Output the (X, Y) coordinate of the center of the cell containing the given text.  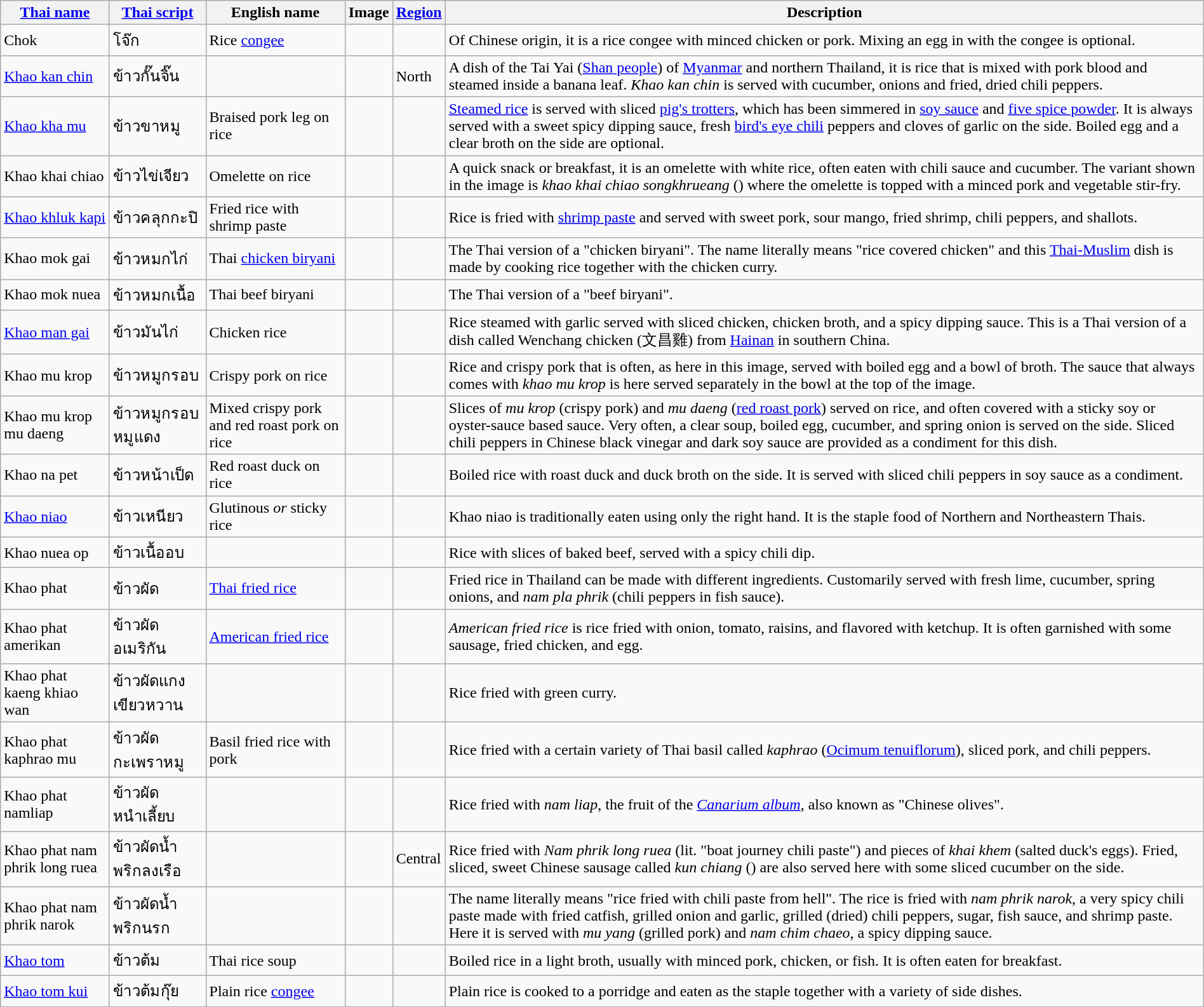
ข้าวผัดแกงเขียวหวาน (157, 693)
โจ๊ก (157, 41)
ข้าวหมูกรอบ (157, 375)
Rice fried with a certain variety of Thai basil called kaphrao (Ocimum tenuiflorum), sliced pork, and chili peppers. (824, 750)
Thai fried rice (276, 588)
Khao mu krop mu daeng (55, 425)
Khao man gai (55, 332)
Khao nuea op (55, 553)
Khao mu krop (55, 375)
ข้าวขาหมู (157, 126)
ข้าวกั๊นจิ๊น (157, 76)
Thai name (55, 13)
Chok (55, 41)
Khao phat nam phrik long ruea (55, 859)
Khao phat nam phrik narok (55, 916)
Red roast duck on rice (276, 475)
Rice is fried with shrimp paste and served with sweet pork, sour mango, fried shrimp, chili peppers, and shallots. (824, 217)
Thai beef biryani (276, 295)
ข้าวผัดอเมริกัน (157, 637)
Chicken rice (276, 332)
Fried rice with shrimp paste (276, 217)
Basil fried rice with pork (276, 750)
Khao na pet (55, 475)
Central (419, 859)
ข้าวมันไก่ (157, 332)
Khao phat (55, 588)
Khao phat amerikan (55, 637)
ข้าวหมูกรอบหมูแดง (157, 425)
Khao mok gai (55, 259)
Image (368, 13)
Description (824, 13)
Crispy pork on rice (276, 375)
ข้าวหมกเนื้อ (157, 295)
Khao tom (55, 961)
ข้าวเหนียว (157, 516)
Rice congee (276, 41)
Of Chinese origin, it is a rice congee with minced chicken or pork. Mixing an egg in with the congee is optional. (824, 41)
Boiled rice in a light broth, usually with minced pork, chicken, or fish. It is often eaten for breakfast. (824, 961)
Omelette on rice (276, 175)
Khao mok nuea (55, 295)
Khao khai chiao (55, 175)
ข้าวผัดน้ำพริกนรก (157, 916)
Plain rice congee (276, 991)
Khao niao is traditionally eaten using only the right hand. It is the staple food of Northern and Northeastern Thais. (824, 516)
ข้าวต้ม (157, 961)
ข้าวผัดกะเพราหมู (157, 750)
Glutinous or sticky rice (276, 516)
Mixed crispy pork and red roast pork on rice (276, 425)
Thai script (157, 13)
Braised pork leg on rice (276, 126)
Khao phat namliap (55, 804)
Plain rice is cooked to a porridge and eaten as the staple together with a variety of side dishes. (824, 991)
Khao tom kui (55, 991)
ข้าวผัดน้ำพริกลงเรือ (157, 859)
ข้าวหมกไก่ (157, 259)
Rice fried with green curry. (824, 693)
English name (276, 13)
American fried rice (276, 637)
ข้าวต้มกุ๊ย (157, 991)
Boiled rice with roast duck and duck broth on the side. It is served with sliced chili peppers in soy sauce as a condiment. (824, 475)
Thai rice soup (276, 961)
ข้าวเนื้ออบ (157, 553)
ข้าวผัด (157, 588)
Rice fried with nam liap, the fruit of the Canarium album, also known as "Chinese olives". (824, 804)
Khao khluk kapi (55, 217)
ข้าวคลุกกะปิ (157, 217)
North (419, 76)
Region (419, 13)
Thai chicken biryani (276, 259)
Khao phat kaphrao mu (55, 750)
ข้าวผัดหนำเลี้ยบ (157, 804)
Rice with slices of baked beef, served with a spicy chili dip. (824, 553)
The Thai version of a "beef biryani". (824, 295)
ข้าวหน้าเป็ด (157, 475)
ข้าวไข่เจียว (157, 175)
Khao phat kaeng khiao wan (55, 693)
Khao kha mu (55, 126)
Khao niao (55, 516)
Khao kan chin (55, 76)
